Search for the cell housing the specified text and yield its [X, Y] center coordinate. 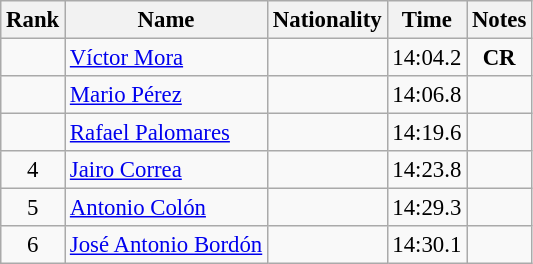
14:04.2 [427, 58]
14:29.3 [427, 208]
Rank [33, 20]
Jairo Correa [166, 170]
14:30.1 [427, 245]
6 [33, 245]
Nationality [328, 20]
José Antonio Bordón [166, 245]
14:06.8 [427, 95]
Antonio Colón [166, 208]
Víctor Mora [166, 58]
Notes [500, 20]
4 [33, 170]
Mario Pérez [166, 95]
5 [33, 208]
Time [427, 20]
14:19.6 [427, 133]
Rafael Palomares [166, 133]
CR [500, 58]
14:23.8 [427, 170]
Name [166, 20]
